Capture the cell that displays the provided text and extract its (X, Y) central coordinate. 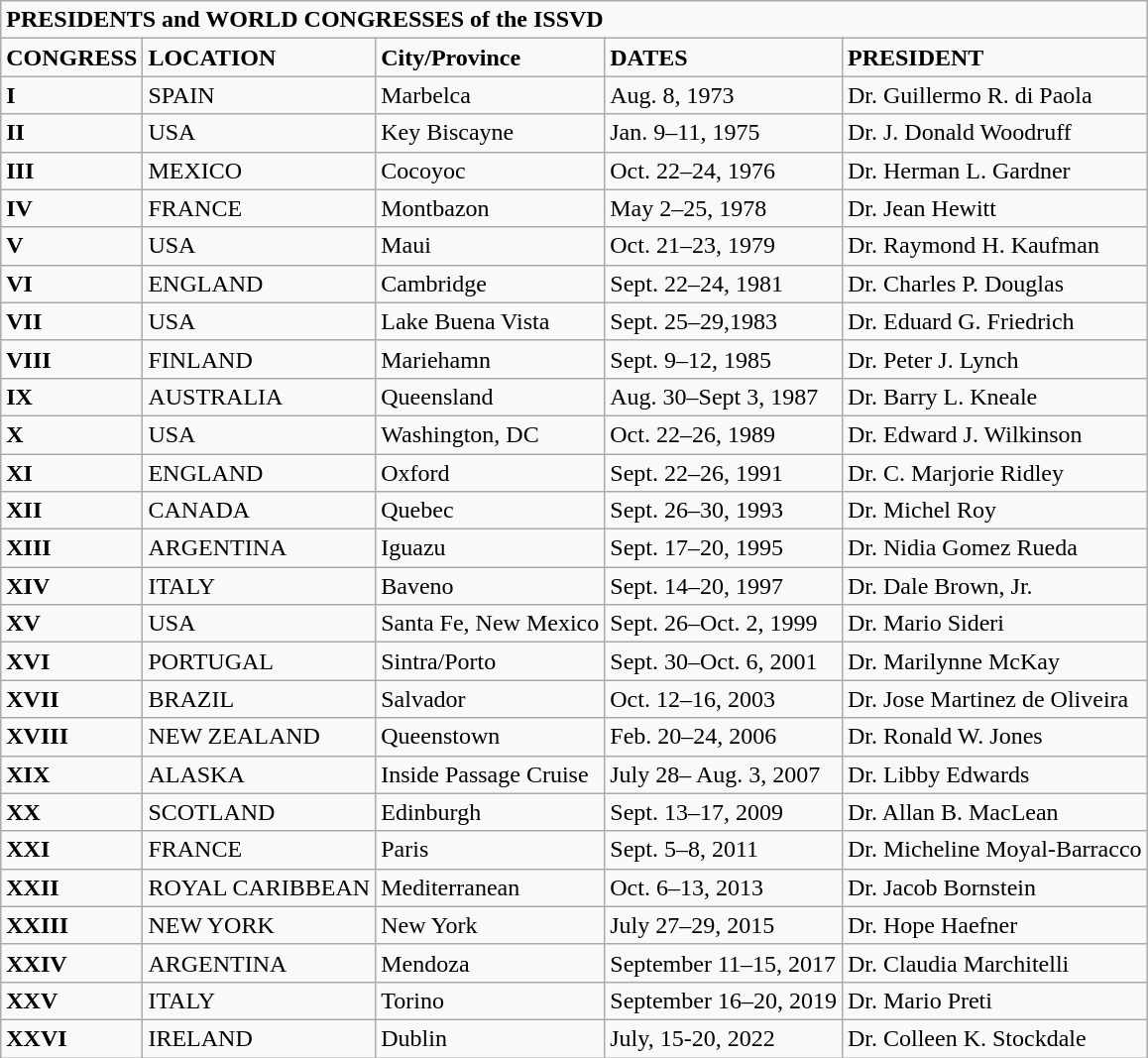
Sept. 5–8, 2011 (724, 850)
Dr. J. Donald Woodruff (994, 133)
VI (71, 284)
NEW ZEALAND (260, 737)
XVIII (71, 737)
V (71, 246)
Paris (490, 850)
Washington, DC (490, 434)
Dr. Jacob Bornstein (994, 887)
XV (71, 624)
July 28– Aug. 3, 2007 (724, 774)
VIII (71, 359)
PRESIDENT (994, 58)
PORTUGAL (260, 661)
Dr. Mario Preti (994, 1000)
Sept. 22–26, 1991 (724, 473)
CONGRESS (71, 58)
SPAIN (260, 95)
Mendoza (490, 963)
New York (490, 925)
Oct. 22–24, 1976 (724, 171)
Sept. 13–17, 2009 (724, 812)
Dr. Edward J. Wilkinson (994, 434)
Inside Passage Cruise (490, 774)
CANADA (260, 511)
XVI (71, 661)
Dr. Jose Martinez de Oliveira (994, 699)
Oct. 12–16, 2003 (724, 699)
Dr. Dale Brown, Jr. (994, 586)
Dr. Charles P. Douglas (994, 284)
Dr. Allan B. MacLean (994, 812)
IV (71, 208)
FINLAND (260, 359)
MEXICO (260, 171)
Montbazon (490, 208)
X (71, 434)
Queensland (490, 397)
July 27–29, 2015 (724, 925)
Aug. 30–Sept 3, 1987 (724, 397)
Sept. 22–24, 1981 (724, 284)
Dr. Jean Hewitt (994, 208)
Santa Fe, New Mexico (490, 624)
City/Province (490, 58)
Feb. 20–24, 2006 (724, 737)
VII (71, 321)
Dr. Micheline Moyal-Barracco (994, 850)
Dr. Raymond H. Kaufman (994, 246)
Dr. Peter J. Lynch (994, 359)
Oct. 22–26, 1989 (724, 434)
Oct. 21–23, 1979 (724, 246)
Lake Buena Vista (490, 321)
XIX (71, 774)
Sept. 25–29,1983 (724, 321)
Dr. Michel Roy (994, 511)
Cambridge (490, 284)
XVII (71, 699)
LOCATION (260, 58)
IRELAND (260, 1038)
Dr. Hope Haefner (994, 925)
XXV (71, 1000)
Dr. Ronald W. Jones (994, 737)
XX (71, 812)
Baveno (490, 586)
September 16–20, 2019 (724, 1000)
XIII (71, 548)
XXVI (71, 1038)
IX (71, 397)
Torino (490, 1000)
Key Biscayne (490, 133)
Sintra/Porto (490, 661)
Dr. Herman L. Gardner (994, 171)
I (71, 95)
DATES (724, 58)
Dr. Guillermo R. di Paola (994, 95)
Dr. Colleen K. Stockdale (994, 1038)
Dr. Nidia Gomez Rueda (994, 548)
XI (71, 473)
Oxford (490, 473)
XXI (71, 850)
Cocoyoc (490, 171)
XXII (71, 887)
Quebec (490, 511)
Edinburgh (490, 812)
Jan. 9–11, 1975 (724, 133)
ROYAL CARIBBEAN (260, 887)
II (71, 133)
Salvador (490, 699)
July, 15-20, 2022 (724, 1038)
Sept. 17–20, 1995 (724, 548)
Dr. Claudia Marchitelli (994, 963)
Maui (490, 246)
ALASKA (260, 774)
III (71, 171)
Dublin (490, 1038)
Oct. 6–13, 2013 (724, 887)
XXIII (71, 925)
SCOTLAND (260, 812)
Mariehamn (490, 359)
Sept. 30–Oct. 6, 2001 (724, 661)
NEW YORK (260, 925)
Sept. 26–30, 1993 (724, 511)
Sept. 9–12, 1985 (724, 359)
Dr. Barry L. Kneale (994, 397)
XII (71, 511)
Iguazu (490, 548)
Queenstown (490, 737)
XXIV (71, 963)
September 11–15, 2017 (724, 963)
PRESIDENTS and WORLD CONGRESSES of the ISSVD (574, 20)
Aug. 8, 1973 (724, 95)
Dr. Mario Sideri (994, 624)
Dr. Eduard G. Friedrich (994, 321)
AUSTRALIA (260, 397)
XIV (71, 586)
Sept. 14–20, 1997 (724, 586)
Mediterranean (490, 887)
Marbelca (490, 95)
Dr. Marilynne McKay (994, 661)
BRAZIL (260, 699)
May 2–25, 1978 (724, 208)
Dr. Libby Edwards (994, 774)
Dr. C. Marjorie Ridley (994, 473)
Sept. 26–Oct. 2, 1999 (724, 624)
